Return [x, y] of the center of cell containing provided text 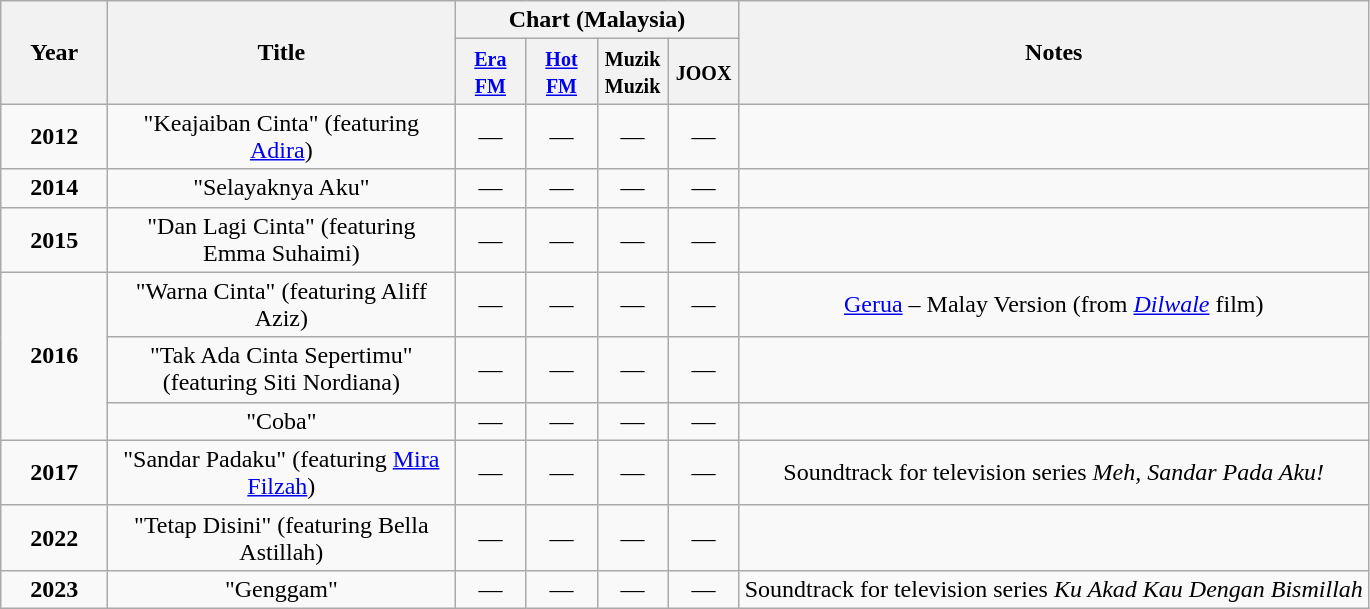
Soundtrack for television series Meh, Sandar Pada Aku! [1054, 472]
"Genggam" [282, 589]
"Warna Cinta" (featuring Aliff Aziz) [282, 304]
Gerua – Malay Version (from Dilwale film) [1054, 304]
2015 [54, 240]
"Tetap Disini" (featuring Bella Astillah) [282, 538]
2023 [54, 589]
JOOX [704, 72]
Soundtrack for television series Ku Akad Kau Dengan Bismillah [1054, 589]
Hot FM [562, 72]
2016 [54, 356]
"Keajaiban Cinta" (featuring Adira) [282, 136]
"Selayaknya Aku" [282, 188]
"Coba" [282, 421]
2017 [54, 472]
Chart (Malaysia) [597, 20]
2014 [54, 188]
2012 [54, 136]
"Sandar Padaku" (featuring Mira Filzah) [282, 472]
Muzik Muzik [632, 72]
Year [54, 52]
Era FM [490, 72]
Title [282, 52]
2022 [54, 538]
"Tak Ada Cinta Sepertimu" (featuring Siti Nordiana) [282, 370]
"Dan Lagi Cinta" (featuring Emma Suhaimi) [282, 240]
Notes [1054, 52]
